Pinpoint the cell where the given text exists, returning its [X, Y] midpoint coordinate. 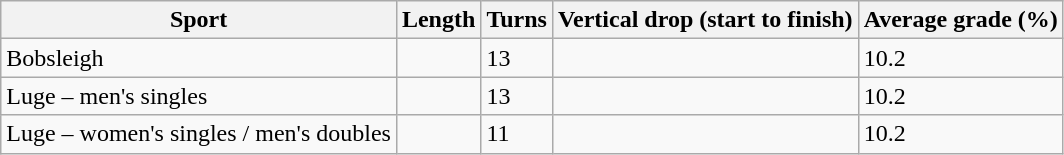
Sport [199, 20]
Turns [517, 20]
Average grade (%) [960, 20]
Vertical drop (start to finish) [705, 20]
Luge – women's singles / men's doubles [199, 134]
Length [438, 20]
11 [517, 134]
Luge – men's singles [199, 96]
Bobsleigh [199, 58]
